Locate the cell with the specified text and output its [x, y] center coordinate. 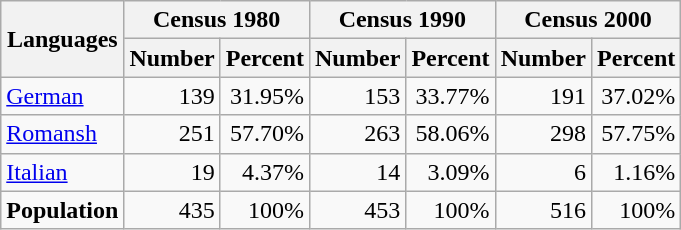
251 [172, 134]
58.06% [450, 134]
453 [357, 210]
37.02% [636, 96]
Census 2000 [588, 20]
Romansh [62, 134]
19 [172, 172]
191 [543, 96]
6 [543, 172]
435 [172, 210]
139 [172, 96]
1.16% [636, 172]
33.77% [450, 96]
57.70% [264, 134]
Census 1990 [402, 20]
German [62, 96]
516 [543, 210]
Population [62, 210]
Italian [62, 172]
14 [357, 172]
263 [357, 134]
153 [357, 96]
31.95% [264, 96]
4.37% [264, 172]
57.75% [636, 134]
Census 1980 [217, 20]
298 [543, 134]
3.09% [450, 172]
Languages [62, 39]
